For the text-containing cell, return its midpoint in [x, y] coordinate format. 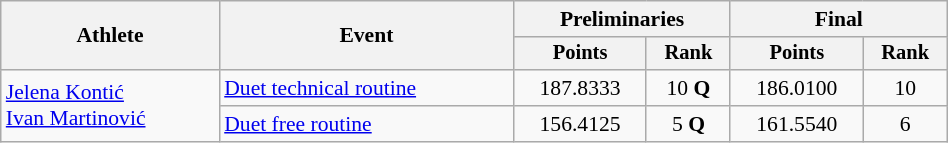
186.0100 [796, 88]
156.4125 [580, 124]
Duet technical routine [366, 88]
Jelena KontićIvan Martinović [110, 106]
187.8333 [580, 88]
5 Q [688, 124]
161.5540 [796, 124]
Duet free routine [366, 124]
Athlete [110, 36]
Event [366, 36]
6 [905, 124]
10 Q [688, 88]
10 [905, 88]
Preliminaries [622, 19]
Final [838, 19]
